Identify which cell holds the provided text, then report its [X, Y] central coordinate. 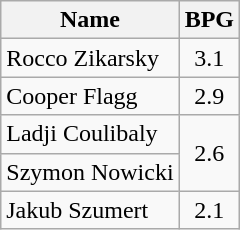
2.6 [209, 153]
Szymon Nowicki [90, 172]
2.1 [209, 210]
3.1 [209, 58]
Ladji Coulibaly [90, 134]
BPG [209, 20]
Name [90, 20]
Cooper Flagg [90, 96]
Jakub Szumert [90, 210]
Rocco Zikarsky [90, 58]
2.9 [209, 96]
